Locate the cell with the specified text and output its (X, Y) center coordinate. 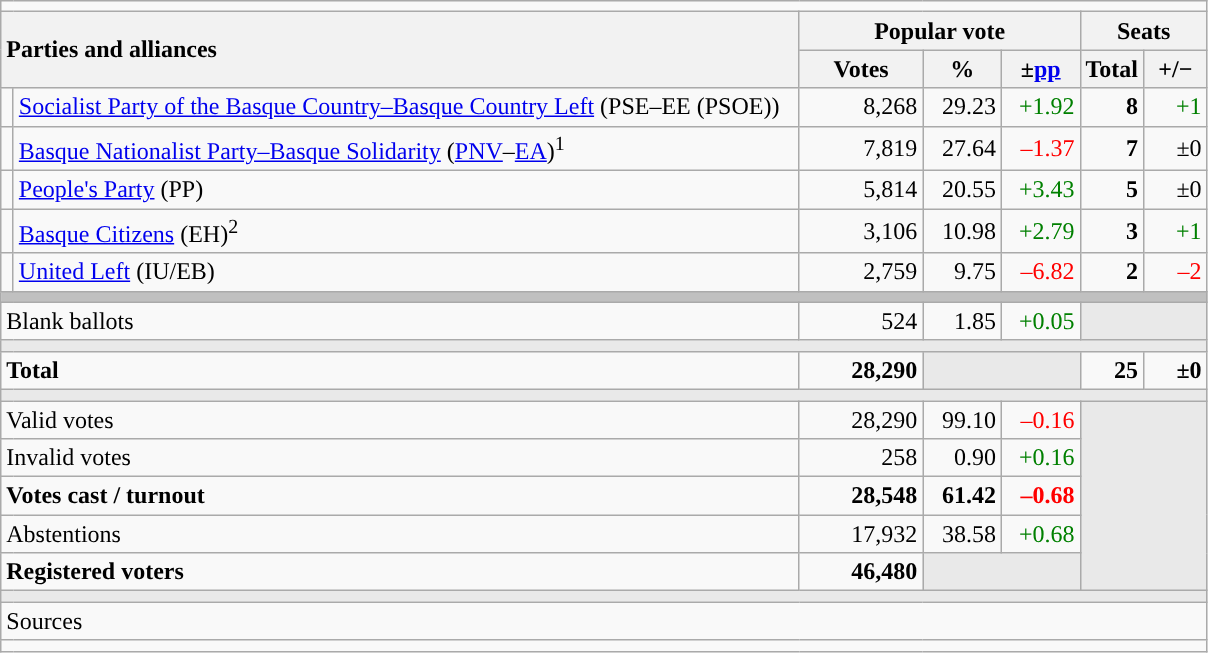
Parties and alliances (400, 50)
61.42 (962, 496)
Basque Nationalist Party–Basque Solidarity (PNV–EA)1 (406, 148)
+0.68 (1040, 534)
+0.16 (1040, 458)
–2 (1176, 272)
Blank ballots (400, 321)
7,819 (861, 148)
3,106 (861, 232)
46,480 (861, 572)
2,759 (861, 272)
United Left (IU/EB) (406, 272)
–6.82 (1040, 272)
–0.16 (1040, 420)
Valid votes (400, 420)
Socialist Party of the Basque Country–Basque Country Left (PSE–EE (PSOE)) (406, 107)
People's Party (PP) (406, 190)
2 (1112, 272)
10.98 (962, 232)
25 (1112, 370)
Popular vote (940, 31)
+3.43 (1040, 190)
Basque Citizens (EH)2 (406, 232)
Votes (861, 69)
5,814 (861, 190)
9.75 (962, 272)
Registered voters (400, 572)
% (962, 69)
Abstentions (400, 534)
0.90 (962, 458)
+0.05 (1040, 321)
99.10 (962, 420)
+2.79 (1040, 232)
20.55 (962, 190)
1.85 (962, 321)
28,548 (861, 496)
Sources (604, 621)
5 (1112, 190)
8 (1112, 107)
17,932 (861, 534)
±pp (1040, 69)
Seats (1144, 31)
524 (861, 321)
–0.68 (1040, 496)
Invalid votes (400, 458)
258 (861, 458)
8,268 (861, 107)
38.58 (962, 534)
Votes cast / turnout (400, 496)
7 (1112, 148)
27.64 (962, 148)
3 (1112, 232)
29.23 (962, 107)
–1.37 (1040, 148)
+/− (1176, 69)
+1.92 (1040, 107)
